Provide the (X, Y) coordinate of the cell's center where the given text is located.  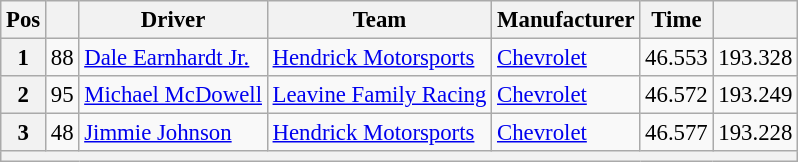
193.328 (756, 58)
Michael McDowell (173, 95)
46.553 (676, 58)
193.249 (756, 95)
Dale Earnhardt Jr. (173, 58)
Manufacturer (566, 20)
1 (24, 58)
193.228 (756, 133)
Driver (173, 20)
Jimmie Johnson (173, 133)
46.577 (676, 133)
Leavine Family Racing (379, 95)
3 (24, 133)
48 (62, 133)
88 (62, 58)
95 (62, 95)
Team (379, 20)
46.572 (676, 95)
Time (676, 20)
2 (24, 95)
Pos (24, 20)
